From the cell containing the given text, extract its center point as (x, y) coordinate. 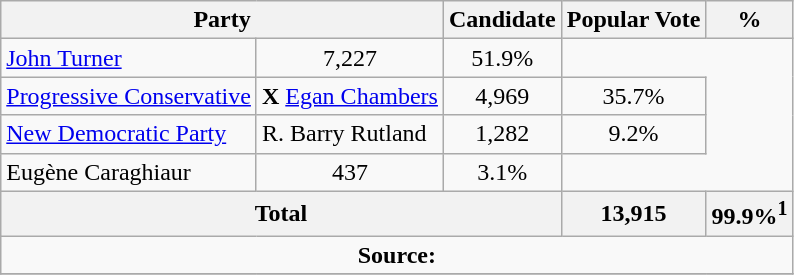
99.9%1 (750, 214)
Total (281, 214)
Party (222, 20)
9.2% (634, 134)
3.1% (502, 172)
New Democratic Party (129, 134)
Progressive Conservative (129, 96)
4,969 (502, 96)
51.9% (502, 58)
Popular Vote (634, 20)
437 (350, 172)
John Turner (129, 58)
13,915 (634, 214)
% (750, 20)
7,227 (350, 58)
Candidate (502, 20)
R. Barry Rutland (350, 134)
1,282 (502, 134)
35.7% (634, 96)
Eugène Caraghiaur (129, 172)
X Egan Chambers (350, 96)
Source: (397, 255)
